Detect which cell encompasses the target text, then output its [x, y] center coordinate. 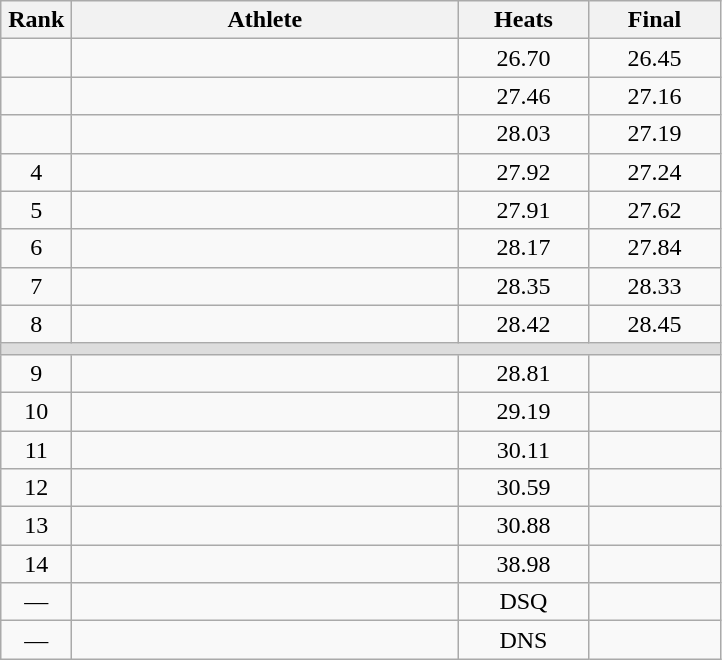
DNS [524, 640]
27.91 [524, 210]
Athlete [265, 20]
13 [36, 526]
11 [36, 449]
10 [36, 411]
8 [36, 324]
28.35 [524, 286]
9 [36, 373]
6 [36, 248]
27.46 [524, 96]
27.62 [654, 210]
28.45 [654, 324]
27.84 [654, 248]
28.42 [524, 324]
14 [36, 564]
Rank [36, 20]
27.16 [654, 96]
38.98 [524, 564]
7 [36, 286]
27.24 [654, 172]
30.59 [524, 488]
5 [36, 210]
30.88 [524, 526]
28.81 [524, 373]
27.19 [654, 134]
29.19 [524, 411]
26.45 [654, 58]
DSQ [524, 602]
26.70 [524, 58]
Final [654, 20]
4 [36, 172]
27.92 [524, 172]
12 [36, 488]
Heats [524, 20]
28.03 [524, 134]
28.17 [524, 248]
30.11 [524, 449]
28.33 [654, 286]
